For the text-containing cell, return its midpoint in (x, y) coordinate format. 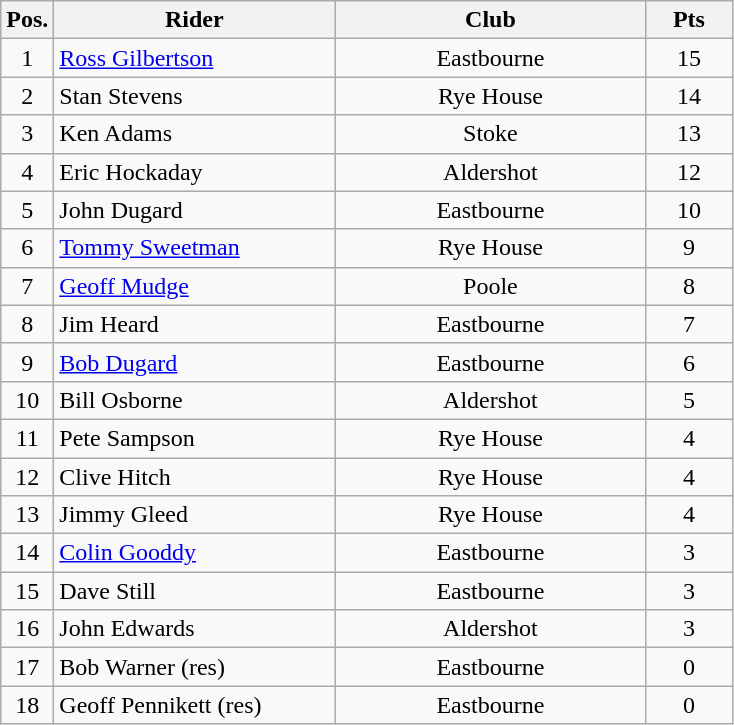
John Dugard (194, 210)
Bob Dugard (194, 362)
Pos. (28, 20)
Jim Heard (194, 324)
17 (28, 667)
Club (490, 20)
Stan Stevens (194, 96)
2 (28, 96)
18 (28, 705)
1 (28, 58)
Dave Still (194, 591)
Eric Hockaday (194, 172)
11 (28, 438)
Stoke (490, 134)
Ken Adams (194, 134)
Geoff Mudge (194, 286)
Tommy Sweetman (194, 248)
16 (28, 629)
Bob Warner (res) (194, 667)
Geoff Pennikett (res) (194, 705)
John Edwards (194, 629)
Bill Osborne (194, 400)
Clive Hitch (194, 477)
Pete Sampson (194, 438)
Poole (490, 286)
Colin Gooddy (194, 553)
Rider (194, 20)
Jimmy Gleed (194, 515)
Pts (689, 20)
Ross Gilbertson (194, 58)
